Capture the cell that displays the provided text and extract its (x, y) central coordinate. 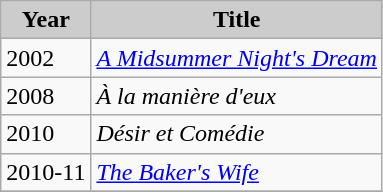
Désir et Comédie (237, 134)
The Baker's Wife (237, 172)
A Midsummer Night's Dream (237, 58)
2010-11 (46, 172)
2010 (46, 134)
Year (46, 20)
2002 (46, 58)
2008 (46, 96)
Title (237, 20)
À la manière d'eux (237, 96)
